Provide the (x, y) coordinate of the cell's center where the given text is located.  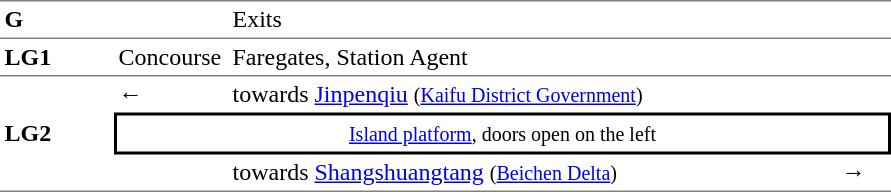
LG1 (57, 58)
LG2 (57, 134)
← (171, 94)
towards Jinpenqiu (Kaifu District Government) (532, 94)
Exits (532, 20)
→ (864, 173)
G (57, 20)
Concourse (171, 58)
towards Shangshuangtang (Beichen Delta) (532, 173)
Faregates, Station Agent (532, 58)
Island platform, doors open on the left (502, 133)
